Provide the (X, Y) coordinate of the cell's center where the given text is located.  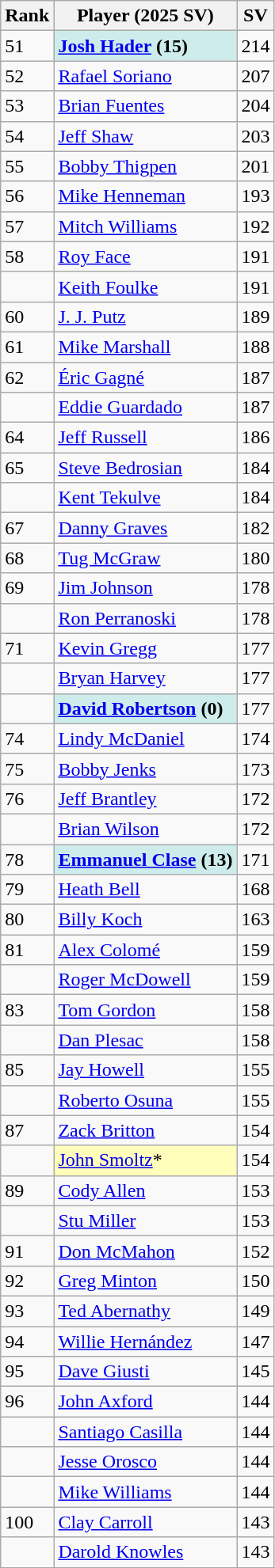
57 (27, 226)
203 (255, 136)
Bryan Harvey (146, 678)
Don McMahon (146, 1251)
152 (255, 1251)
Jim Johnson (146, 588)
54 (27, 136)
201 (255, 166)
Lindy McDaniel (146, 738)
Mike Marshall (146, 347)
Billy Koch (146, 920)
Zack Britton (146, 1130)
188 (255, 347)
58 (27, 256)
55 (27, 166)
John Smoltz* (146, 1160)
Josh Hader (15) (146, 46)
Stu Miller (146, 1221)
76 (27, 799)
168 (255, 890)
78 (27, 859)
61 (27, 347)
60 (27, 317)
68 (27, 558)
145 (255, 1372)
192 (255, 226)
Brian Fuentes (146, 106)
75 (27, 769)
Jeff Brantley (146, 799)
Mike Henneman (146, 196)
193 (255, 196)
180 (255, 558)
147 (255, 1342)
74 (27, 738)
67 (27, 528)
62 (27, 378)
174 (255, 738)
Ted Abernathy (146, 1311)
Ron Perranoski (146, 618)
214 (255, 46)
Brian Wilson (146, 829)
64 (27, 438)
Mitch Williams (146, 226)
Jeff Shaw (146, 136)
95 (27, 1372)
Bobby Thigpen (146, 166)
56 (27, 196)
89 (27, 1190)
Jesse Orosco (146, 1462)
Mike Williams (146, 1492)
Bobby Jenks (146, 769)
Cody Allen (146, 1190)
Éric Gagné (146, 378)
Willie Hernández (146, 1342)
204 (255, 106)
Dave Giusti (146, 1372)
65 (27, 468)
51 (27, 46)
Greg Minton (146, 1281)
91 (27, 1251)
93 (27, 1311)
69 (27, 588)
Roberto Osuna (146, 1100)
53 (27, 106)
71 (27, 648)
207 (255, 76)
87 (27, 1130)
Kent Tekulve (146, 498)
Emmanuel Clase (13) (146, 859)
81 (27, 950)
Santiago Casilla (146, 1432)
Darold Knowles (146, 1552)
100 (27, 1522)
J. J. Putz (146, 317)
80 (27, 920)
Tug McGraw (146, 558)
Roger McDowell (146, 980)
Danny Graves (146, 528)
186 (255, 438)
Alex Colomé (146, 950)
79 (27, 890)
Dan Plesac (146, 1040)
Rafael Soriano (146, 76)
171 (255, 859)
52 (27, 76)
92 (27, 1281)
173 (255, 769)
SV (255, 16)
Player (2025 SV) (146, 16)
Jay Howell (146, 1070)
Tom Gordon (146, 1010)
David Robertson (0) (146, 708)
163 (255, 920)
189 (255, 317)
Keith Foulke (146, 287)
Eddie Guardado (146, 408)
John Axford (146, 1402)
182 (255, 528)
Roy Face (146, 256)
Kevin Gregg (146, 648)
Heath Bell (146, 890)
150 (255, 1281)
96 (27, 1402)
94 (27, 1342)
83 (27, 1010)
Clay Carroll (146, 1522)
85 (27, 1070)
Jeff Russell (146, 438)
Rank (27, 16)
Steve Bedrosian (146, 468)
149 (255, 1311)
